Return (x, y) of the center of cell containing provided text 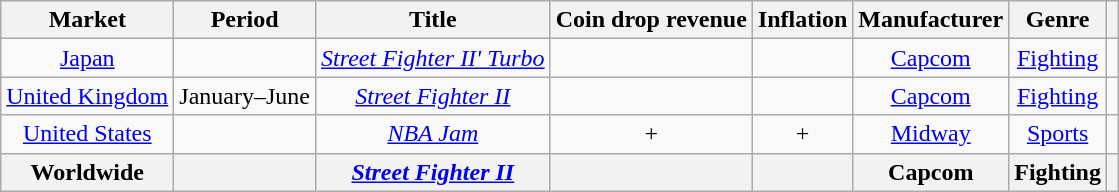
Title (434, 20)
Worldwide (88, 172)
Market (88, 20)
Manufacturer (931, 20)
Japan (88, 58)
January–June (245, 96)
NBA Jam (434, 134)
United Kingdom (88, 96)
United States (88, 134)
Coin drop revenue (651, 20)
Period (245, 20)
Midway (931, 134)
Sports (1058, 134)
Inflation (802, 20)
Street Fighter II' Turbo (434, 58)
Genre (1058, 20)
